Extract the (X, Y) coordinate from the center of the cell holding the provided text.  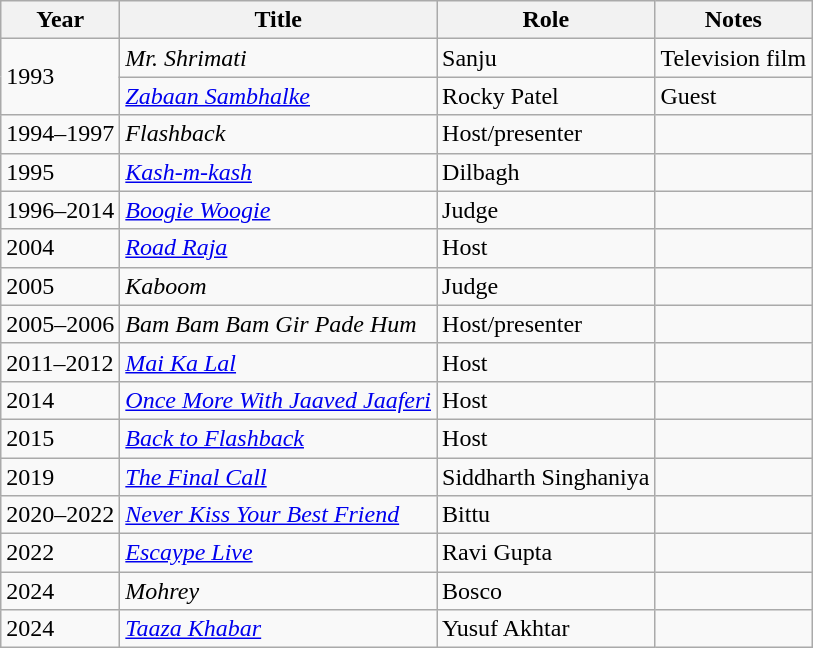
Flashback (278, 134)
2022 (60, 553)
2005 (60, 286)
2005–2006 (60, 324)
Guest (734, 96)
Role (546, 20)
Zabaan Sambhalke (278, 96)
Yusuf Akhtar (546, 629)
Kaboom (278, 286)
Ravi Gupta (546, 553)
2015 (60, 438)
2004 (60, 248)
2014 (60, 400)
Dilbagh (546, 172)
2020–2022 (60, 515)
2019 (60, 477)
Taaza Khabar (278, 629)
Title (278, 20)
1996–2014 (60, 210)
Back to Flashback (278, 438)
Rocky Patel (546, 96)
Never Kiss Your Best Friend (278, 515)
Mohrey (278, 591)
Television film (734, 58)
2011–2012 (60, 362)
Kash-m-kash (278, 172)
1995 (60, 172)
Once More With Jaaved Jaaferi (278, 400)
Mr. Shrimati (278, 58)
Notes (734, 20)
Bittu (546, 515)
1994–1997 (60, 134)
Road Raja (278, 248)
Mai Ka Lal (278, 362)
Sanju (546, 58)
Bosco (546, 591)
Year (60, 20)
The Final Call (278, 477)
1993 (60, 77)
Siddharth Singhaniya (546, 477)
Escaype Live (278, 553)
Boogie Woogie (278, 210)
Bam Bam Bam Gir Pade Hum (278, 324)
